Return [x, y] of the center of cell containing provided text 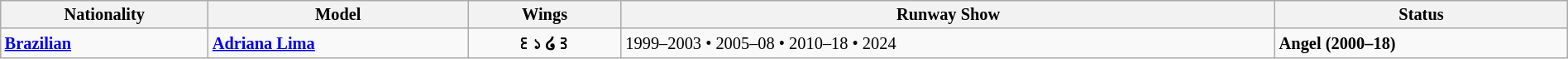
Nationality [104, 14]
Runway Show [948, 14]
Angel (2000–18) [1421, 43]
Adriana Lima [338, 43]
1999–2003 • 2005–08 • 2010–18 • 2024 [948, 43]
Status [1421, 14]
Wings [545, 14]
꒰১ ໒꒱ [545, 43]
Brazilian [104, 43]
Model [338, 14]
